Identify which cell holds the provided text, then report its (x, y) central coordinate. 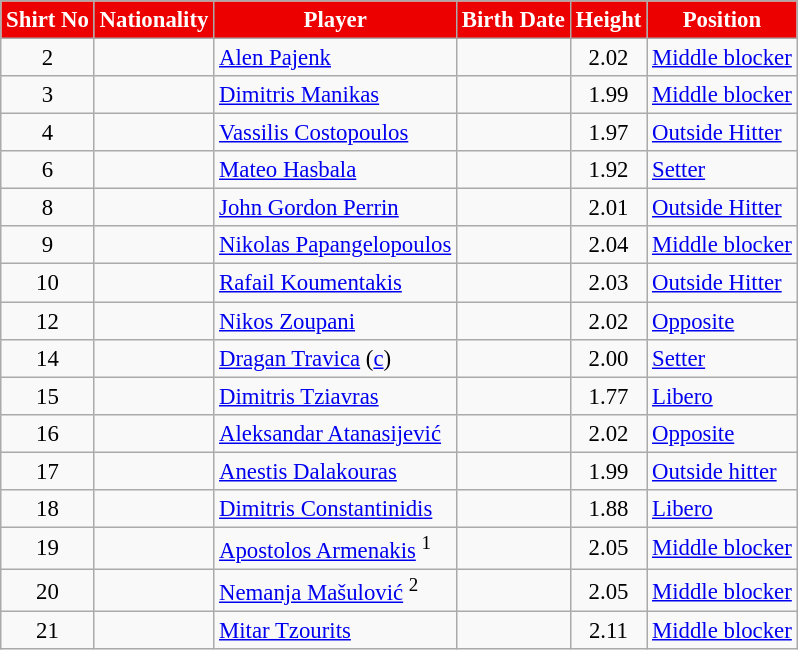
1.77 (608, 396)
2 (48, 58)
Outside hitter (722, 471)
Vassilis Costopoulos (336, 133)
Mitar Tzourits (336, 631)
Position (722, 20)
2.04 (608, 245)
Alen Pajenk (336, 58)
Nikos Zoupani (336, 321)
Nationality (154, 20)
15 (48, 396)
Rafail Koumentakis (336, 283)
17 (48, 471)
21 (48, 631)
Height (608, 20)
2.11 (608, 631)
6 (48, 170)
2.00 (608, 358)
19 (48, 548)
Shirt No (48, 20)
Dimitris Constantinidis (336, 509)
10 (48, 283)
9 (48, 245)
Anestis Dalakouras (336, 471)
2.03 (608, 283)
1.97 (608, 133)
Dimitris Tziavras (336, 396)
4 (48, 133)
8 (48, 208)
1.88 (608, 509)
Dimitris Manikas (336, 95)
Birth Date (514, 20)
2.01 (608, 208)
Nikolas Papangelopoulos (336, 245)
Nemanja Mašulović 2 (336, 590)
Mateo Hasbala (336, 170)
14 (48, 358)
1.92 (608, 170)
12 (48, 321)
20 (48, 590)
Dragan Travica (c) (336, 358)
3 (48, 95)
16 (48, 433)
Aleksandar Atanasijević (336, 433)
18 (48, 509)
John Gordon Perrin (336, 208)
Apostolos Armenakis 1 (336, 548)
Player (336, 20)
